Return the (x, y) coordinate for the center point of the cell that contains the specified text.  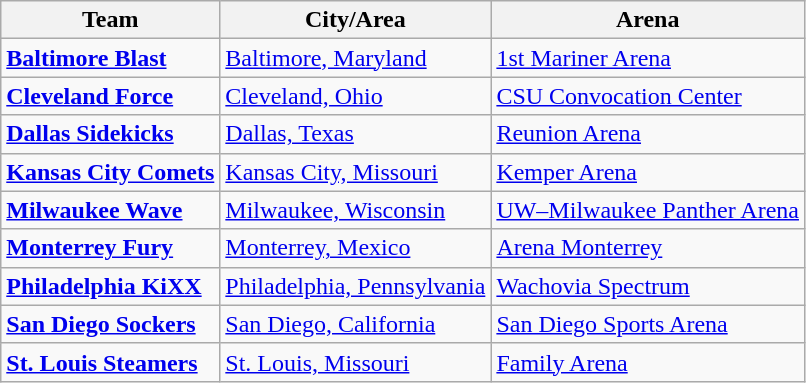
Philadelphia, Pennsylvania (356, 286)
Baltimore Blast (110, 58)
Arena (648, 20)
Milwaukee Wave (110, 210)
Monterrey, Mexico (356, 248)
Wachovia Spectrum (648, 286)
City/Area (356, 20)
1st Mariner Arena (648, 58)
Milwaukee, Wisconsin (356, 210)
St. Louis, Missouri (356, 362)
San Diego Sports Arena (648, 324)
UW–Milwaukee Panther Arena (648, 210)
Team (110, 20)
Monterrey Fury (110, 248)
Reunion Arena (648, 134)
Arena Monterrey (648, 248)
San Diego Sockers (110, 324)
San Diego, California (356, 324)
Baltimore, Maryland (356, 58)
Dallas Sidekicks (110, 134)
Cleveland Force (110, 96)
Family Arena (648, 362)
Dallas, Texas (356, 134)
Kemper Arena (648, 172)
St. Louis Steamers (110, 362)
Cleveland, Ohio (356, 96)
CSU Convocation Center (648, 96)
Kansas City, Missouri (356, 172)
Philadelphia KiXX (110, 286)
Kansas City Comets (110, 172)
